Extract the (x, y) coordinate from the center of the cell holding the provided text.  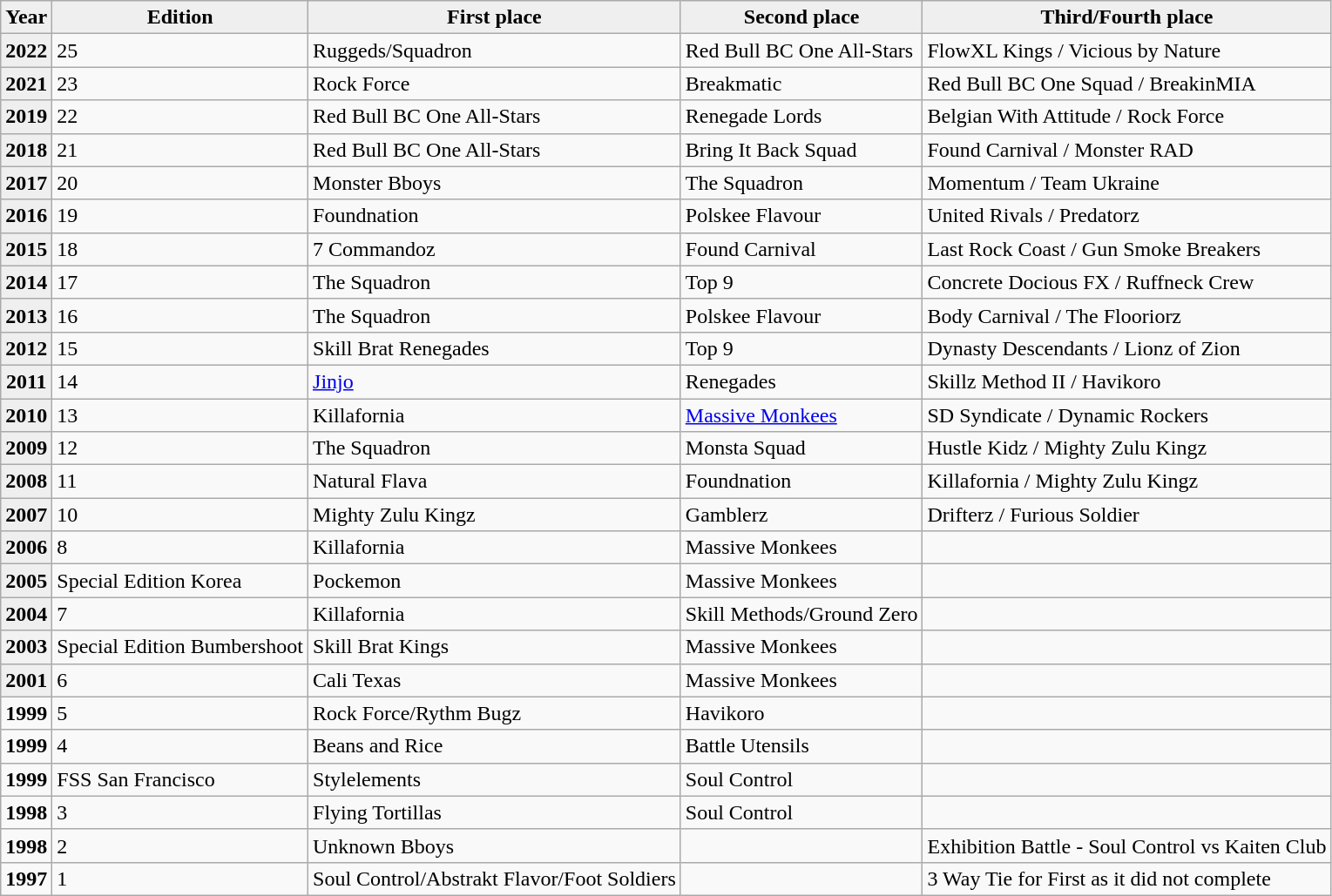
20 (180, 183)
2005 (26, 581)
Red Bull BC One Squad / BreakinMIA (1127, 84)
2008 (26, 482)
2019 (26, 117)
Rock Force (495, 84)
Havikoro (801, 713)
Killafornia / Mighty Zulu Kingz (1127, 482)
4 (180, 746)
1997 (26, 879)
Body Carnival / The Flooriorz (1127, 315)
First place (495, 17)
2001 (26, 680)
Renegades (801, 381)
2018 (26, 150)
2006 (26, 548)
Year (26, 17)
19 (180, 216)
Skill Brat Renegades (495, 348)
3 (180, 812)
2011 (26, 381)
Hustle Kidz / Mighty Zulu Kingz (1127, 448)
Unknown Bboys (495, 845)
Flying Tortillas (495, 812)
Skill Brat Kings (495, 647)
2010 (26, 415)
13 (180, 415)
17 (180, 282)
Momentum / Team Ukraine (1127, 183)
2021 (26, 84)
12 (180, 448)
SD Syndicate / Dynamic Rockers (1127, 415)
3 Way Tie for First as it did not complete (1127, 879)
2007 (26, 515)
Special Edition Bumbershoot (180, 647)
5 (180, 713)
Monsta Squad (801, 448)
Drifterz / Furious Soldier (1127, 515)
Renegade Lords (801, 117)
Ruggeds/Squadron (495, 51)
10 (180, 515)
United Rivals / Predatorz (1127, 216)
Gamblerz (801, 515)
Skillz Method II / Havikoro (1127, 381)
2017 (26, 183)
2012 (26, 348)
Breakmatic (801, 84)
Monster Bboys (495, 183)
23 (180, 84)
Concrete Docious FX / Ruffneck Crew (1127, 282)
Battle Utensils (801, 746)
2013 (26, 315)
Bring It Back Squad (801, 150)
6 (180, 680)
2004 (26, 614)
Third/Fourth place (1127, 17)
2 (180, 845)
Belgian With Attitude / Rock Force (1127, 117)
16 (180, 315)
14 (180, 381)
Natural Flava (495, 482)
Found Carnival (801, 249)
2016 (26, 216)
Cali Texas (495, 680)
FlowXL Kings / Vicious by Nature (1127, 51)
Beans and Rice (495, 746)
2003 (26, 647)
Special Edition Korea (180, 581)
Soul Control/Abstrakt Flavor/Foot Soldiers (495, 879)
2015 (26, 249)
FSS San Francisco (180, 779)
Pockemon (495, 581)
Dynasty Descendants / Lionz of Zion (1127, 348)
25 (180, 51)
21 (180, 150)
Last Rock Coast / Gun Smoke Breakers (1127, 249)
8 (180, 548)
Stylelements (495, 779)
2014 (26, 282)
15 (180, 348)
Skill Methods/Ground Zero (801, 614)
Mighty Zulu Kingz (495, 515)
Second place (801, 17)
Exhibition Battle - Soul Control vs Kaiten Club (1127, 845)
Found Carnival / Monster RAD (1127, 150)
Rock Force/Rythm Bugz (495, 713)
1 (180, 879)
2022 (26, 51)
Edition (180, 17)
2009 (26, 448)
11 (180, 482)
7 (180, 614)
22 (180, 117)
18 (180, 249)
7 Commandoz (495, 249)
Jinjo (495, 381)
